Scan for the cell matching the given text and deliver its [X, Y] coordinate at center. 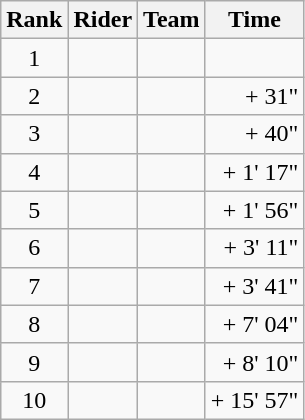
2 [34, 96]
10 [34, 400]
+ 7' 04" [254, 324]
Team [172, 20]
+ 1' 17" [254, 172]
Rider [103, 20]
+ 40" [254, 134]
4 [34, 172]
+ 15' 57" [254, 400]
1 [34, 58]
6 [34, 248]
+ 3' 41" [254, 286]
3 [34, 134]
+ 1' 56" [254, 210]
Time [254, 20]
Rank [34, 20]
5 [34, 210]
7 [34, 286]
+ 3' 11" [254, 248]
+ 8' 10" [254, 362]
8 [34, 324]
9 [34, 362]
+ 31" [254, 96]
